Detect which cell encompasses the target text, then output its [X, Y] center coordinate. 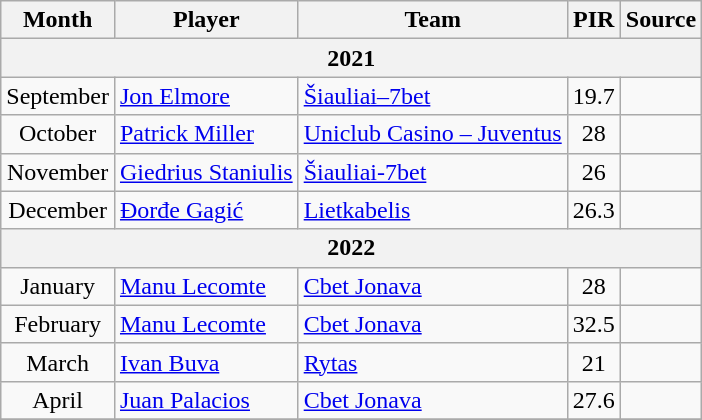
2022 [352, 248]
February [58, 324]
26 [594, 172]
December [58, 210]
November [58, 172]
October [58, 134]
2021 [352, 58]
Šiauliai-7bet [432, 172]
March [58, 362]
Month [58, 20]
January [58, 286]
Uniclub Casino – Juventus [432, 134]
21 [594, 362]
Player [206, 20]
PIR [594, 20]
Rytas [432, 362]
Patrick Miller [206, 134]
Source [660, 20]
Đorđe Gagić [206, 210]
Team [432, 20]
September [58, 96]
26.3 [594, 210]
April [58, 400]
27.6 [594, 400]
32.5 [594, 324]
Giedrius Staniulis [206, 172]
19.7 [594, 96]
Lietkabelis [432, 210]
Juan Palacios [206, 400]
Šiauliai–7bet [432, 96]
Ivan Buva [206, 362]
Jon Elmore [206, 96]
